Pinpoint the cell where the given text exists, returning its (x, y) midpoint coordinate. 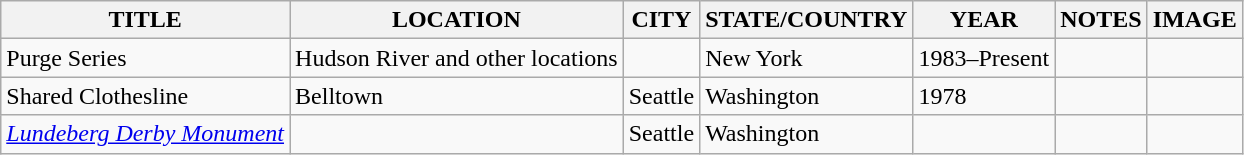
CITY (661, 20)
1978 (984, 96)
LOCATION (457, 20)
Lundeberg Derby Monument (146, 134)
Purge Series (146, 58)
NOTES (1101, 20)
IMAGE (1194, 20)
TITLE (146, 20)
YEAR (984, 20)
STATE/COUNTRY (806, 20)
Hudson River and other locations (457, 58)
New York (806, 58)
1983–Present (984, 58)
Shared Clothesline (146, 96)
Belltown (457, 96)
